Scan for the cell matching the given text and deliver its (x, y) coordinate at center. 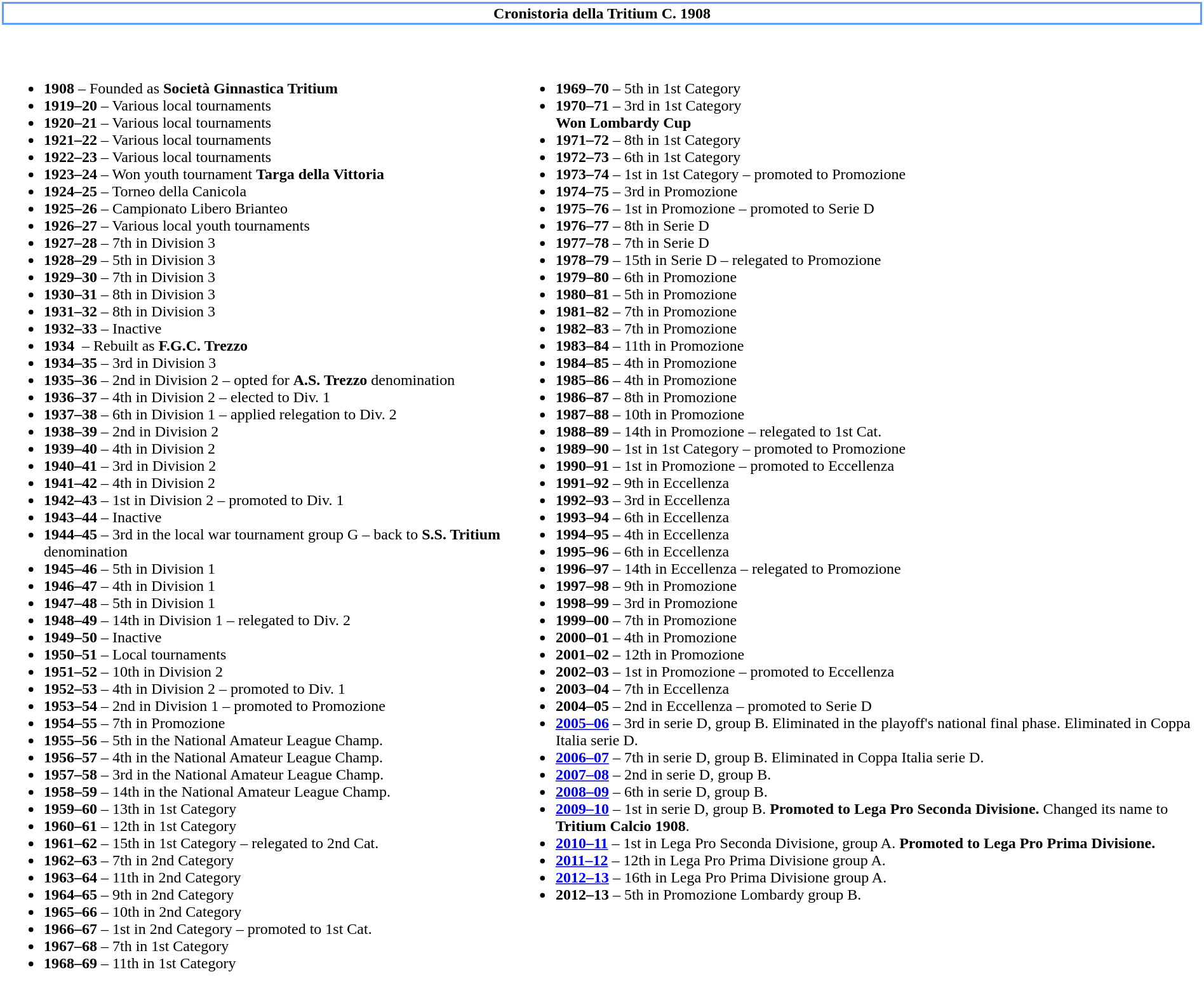
Cronistoria della Tritium C. 1908 (602, 13)
